Locate the cell with the specified text and output its [X, Y] center coordinate. 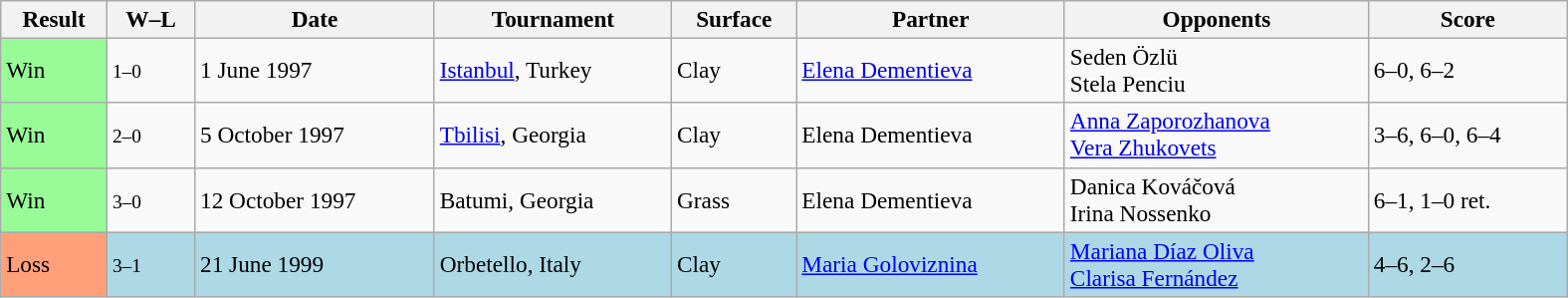
1 June 1997 [315, 70]
3–1 [151, 263]
1–0 [151, 70]
Danica Kováčová Irina Nossenko [1217, 199]
4–6, 2–6 [1467, 263]
Seden Özlü Stela Penciu [1217, 70]
Tbilisi, Georgia [553, 136]
6–0, 6–2 [1467, 70]
3–0 [151, 199]
Surface [735, 19]
21 June 1999 [315, 263]
Mariana Díaz Oliva Clarisa Fernández [1217, 263]
5 October 1997 [315, 136]
3–6, 6–0, 6–4 [1467, 136]
12 October 1997 [315, 199]
Maria Goloviznina [931, 263]
Result [54, 19]
Grass [735, 199]
Anna Zaporozhanova Vera Zhukovets [1217, 136]
W–L [151, 19]
6–1, 1–0 ret. [1467, 199]
Istanbul, Turkey [553, 70]
Partner [931, 19]
Orbetello, Italy [553, 263]
Score [1467, 19]
Date [315, 19]
2–0 [151, 136]
Batumi, Georgia [553, 199]
Loss [54, 263]
Opponents [1217, 19]
Tournament [553, 19]
